Search for the cell housing the specified text and yield its [x, y] center coordinate. 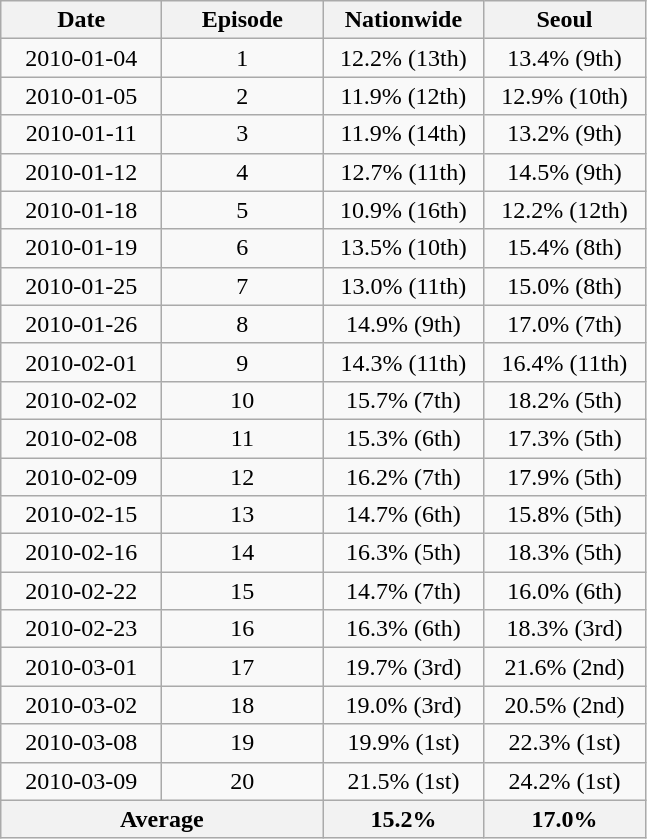
3 [242, 134]
16.0% (6th) [564, 591]
21.6% (2nd) [564, 667]
13.2% (9th) [564, 134]
2010-02-08 [82, 438]
17.3% (5th) [564, 438]
10 [242, 400]
17.0% (7th) [564, 324]
14.9% (9th) [404, 324]
14.3% (11th) [404, 362]
6 [242, 248]
21.5% (1st) [404, 781]
Date [82, 20]
2010-02-09 [82, 477]
16.3% (5th) [404, 553]
12 [242, 477]
8 [242, 324]
16.2% (7th) [404, 477]
2010-01-05 [82, 96]
2010-01-18 [82, 210]
2010-01-12 [82, 172]
13.4% (9th) [564, 58]
18.3% (3rd) [564, 629]
11 [242, 438]
2010-02-01 [82, 362]
13 [242, 515]
13.5% (10th) [404, 248]
9 [242, 362]
2010-02-23 [82, 629]
16.4% (11th) [564, 362]
13.0% (11th) [404, 286]
19.0% (3rd) [404, 705]
Average [162, 819]
2010-01-25 [82, 286]
12.7% (11th) [404, 172]
2010-03-09 [82, 781]
2010-01-26 [82, 324]
14 [242, 553]
19.7% (3rd) [404, 667]
19 [242, 743]
11.9% (14th) [404, 134]
17 [242, 667]
10.9% (16th) [404, 210]
5 [242, 210]
2010-02-22 [82, 591]
2010-01-04 [82, 58]
2010-03-02 [82, 705]
12.9% (10th) [564, 96]
18 [242, 705]
15.0% (8th) [564, 286]
Nationwide [404, 20]
15.2% [404, 819]
15.3% (6th) [404, 438]
14.7% (7th) [404, 591]
2010-01-19 [82, 248]
1 [242, 58]
15 [242, 591]
16.3% (6th) [404, 629]
2010-02-02 [82, 400]
15.4% (8th) [564, 248]
2010-03-01 [82, 667]
2 [242, 96]
15.7% (7th) [404, 400]
4 [242, 172]
11.9% (12th) [404, 96]
Seoul [564, 20]
17.9% (5th) [564, 477]
Episode [242, 20]
2010-01-11 [82, 134]
20.5% (2nd) [564, 705]
12.2% (13th) [404, 58]
20 [242, 781]
18.3% (5th) [564, 553]
17.0% [564, 819]
22.3% (1st) [564, 743]
2010-02-15 [82, 515]
24.2% (1st) [564, 781]
14.7% (6th) [404, 515]
16 [242, 629]
2010-03-08 [82, 743]
18.2% (5th) [564, 400]
12.2% (12th) [564, 210]
2010-02-16 [82, 553]
15.8% (5th) [564, 515]
19.9% (1st) [404, 743]
7 [242, 286]
14.5% (9th) [564, 172]
